For the text-containing cell, return its midpoint in [X, Y] coordinate format. 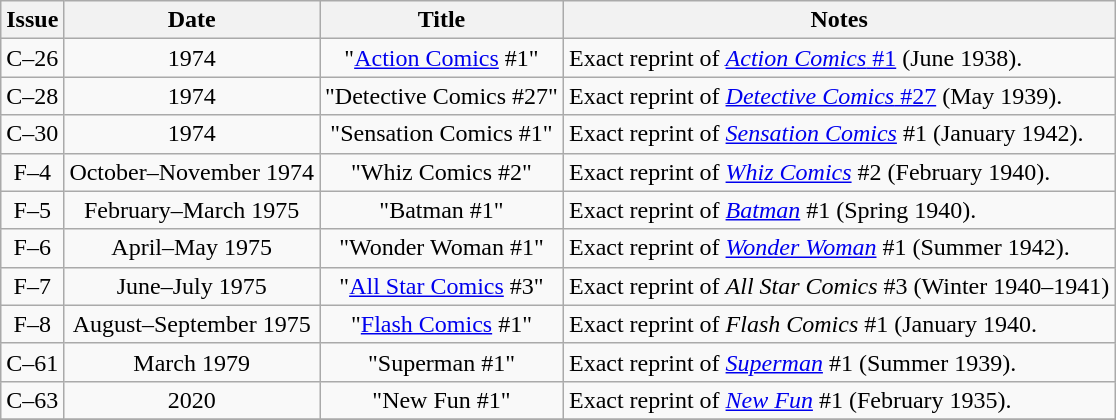
February–March 1975 [192, 210]
C–26 [32, 58]
Exact reprint of Action Comics #1 (June 1938). [838, 58]
2020 [192, 400]
F–7 [32, 286]
C–28 [32, 96]
October–November 1974 [192, 172]
"All Star Comics #3" [442, 286]
C–30 [32, 134]
"New Fun #1" [442, 400]
Issue [32, 20]
Exact reprint of New Fun #1 (February 1935). [838, 400]
F–4 [32, 172]
Exact reprint of Batman #1 (Spring 1940). [838, 210]
Date [192, 20]
F–8 [32, 324]
March 1979 [192, 362]
Exact reprint of Wonder Woman #1 (Summer 1942). [838, 248]
F–5 [32, 210]
C–61 [32, 362]
April–May 1975 [192, 248]
"Whiz Comics #2" [442, 172]
"Superman #1" [442, 362]
"Wonder Woman #1" [442, 248]
Notes [838, 20]
Exact reprint of Detective Comics #27 (May 1939). [838, 96]
Exact reprint of Flash Comics #1 (January 1940. [838, 324]
June–July 1975 [192, 286]
August–September 1975 [192, 324]
Exact reprint of All Star Comics #3 (Winter 1940–1941) [838, 286]
"Detective Comics #27" [442, 96]
C–63 [32, 400]
F–6 [32, 248]
"Batman #1" [442, 210]
Title [442, 20]
Exact reprint of Whiz Comics #2 (February 1940). [838, 172]
Exact reprint of Superman #1 (Summer 1939). [838, 362]
Exact reprint of Sensation Comics #1 (January 1942). [838, 134]
"Action Comics #1" [442, 58]
"Sensation Comics #1" [442, 134]
"Flash Comics #1" [442, 324]
